Return the [x, y] coordinate for the center point of the cell that contains the specified text.  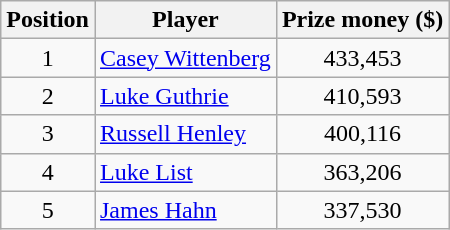
Player [185, 20]
363,206 [362, 172]
1 [48, 58]
4 [48, 172]
433,453 [362, 58]
Prize money ($) [362, 20]
James Hahn [185, 210]
Luke Guthrie [185, 96]
400,116 [362, 134]
3 [48, 134]
5 [48, 210]
410,593 [362, 96]
Russell Henley [185, 134]
Luke List [185, 172]
Casey Wittenberg [185, 58]
2 [48, 96]
Position [48, 20]
337,530 [362, 210]
